Return the [x, y] coordinate for the center point of the cell that contains the specified text.  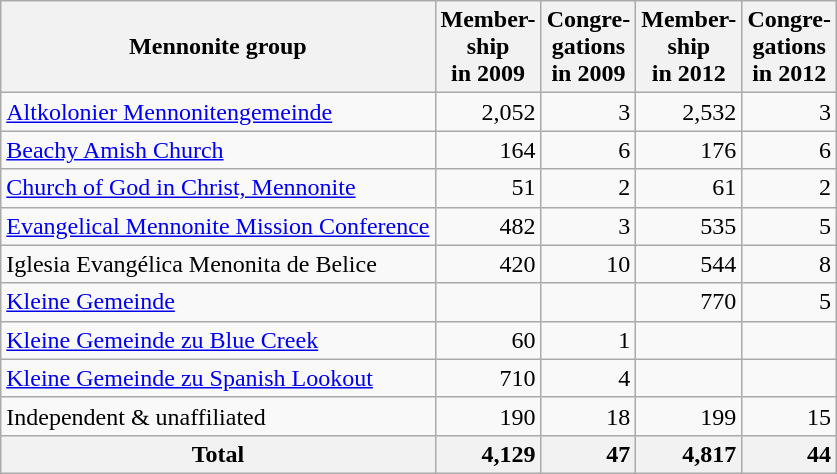
544 [689, 264]
60 [488, 340]
Congre-gationsin 2009 [588, 47]
15 [790, 416]
Iglesia Evangélica Menonita de Belice [218, 264]
47 [588, 454]
4,817 [689, 454]
Member- shipin 2009 [488, 47]
Total [218, 454]
Altkolonier Mennonitengemeinde [218, 112]
Kleine Gemeinde [218, 302]
4,129 [488, 454]
8 [790, 264]
Mennonite group [218, 47]
Member- shipin 2012 [689, 47]
18 [588, 416]
176 [689, 150]
Independent & unaffiliated [218, 416]
Church of God in Christ, Mennonite [218, 188]
1 [588, 340]
164 [488, 150]
Congre-gationsin 2012 [790, 47]
10 [588, 264]
482 [488, 226]
420 [488, 264]
199 [689, 416]
710 [488, 378]
Kleine Gemeinde zu Spanish Lookout [218, 378]
2,532 [689, 112]
190 [488, 416]
2,052 [488, 112]
4 [588, 378]
Kleine Gemeinde zu Blue Creek [218, 340]
Evangelical Mennonite Mission Conference [218, 226]
535 [689, 226]
61 [689, 188]
44 [790, 454]
Beachy Amish Church [218, 150]
770 [689, 302]
51 [488, 188]
